Provide the [X, Y] coordinate of the cell's center where the given text is located.  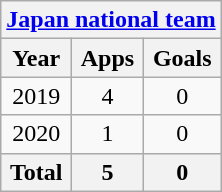
Total [36, 172]
Goals [182, 58]
2020 [36, 134]
Japan national team [111, 20]
2019 [36, 96]
4 [108, 96]
Apps [108, 58]
Year [36, 58]
1 [108, 134]
5 [108, 172]
